Pinpoint the cell where the given text exists, returning its (x, y) midpoint coordinate. 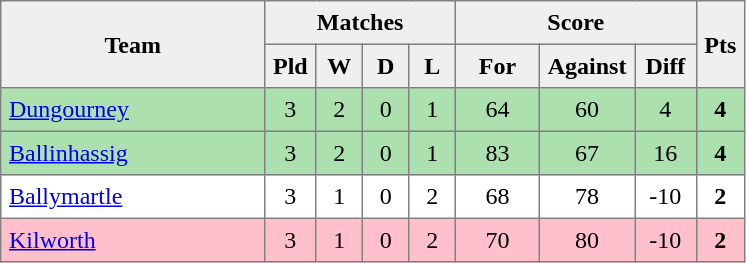
W (339, 66)
Team (133, 44)
16 (666, 153)
D (385, 66)
Pts (720, 44)
83 (497, 153)
70 (497, 240)
Dungourney (133, 110)
Ballinhassig (133, 153)
78 (586, 197)
L (432, 66)
Ballymartle (133, 197)
Against (586, 66)
For (497, 66)
Score (576, 23)
Pld (290, 66)
Matches (360, 23)
68 (497, 197)
67 (586, 153)
64 (497, 110)
80 (586, 240)
Kilworth (133, 240)
60 (586, 110)
Diff (666, 66)
